Scan for the cell matching the given text and deliver its (x, y) coordinate at center. 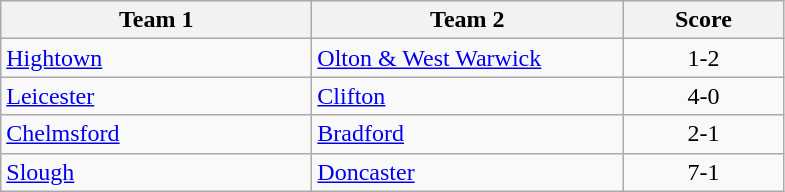
Team 1 (156, 20)
Score (704, 20)
Team 2 (468, 20)
Hightown (156, 58)
Leicester (156, 96)
4-0 (704, 96)
Clifton (468, 96)
Doncaster (468, 172)
Slough (156, 172)
7-1 (704, 172)
Olton & West Warwick (468, 58)
2-1 (704, 134)
Bradford (468, 134)
Chelmsford (156, 134)
1-2 (704, 58)
